Identify which cell holds the provided text, then report its [x, y] central coordinate. 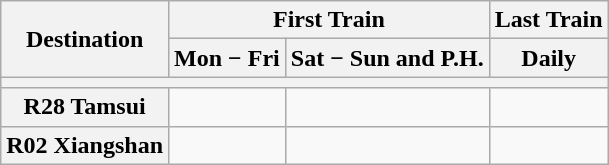
First Train [330, 20]
Mon − Fri [228, 58]
Sat − Sun and P.H. [387, 58]
R02 Xiangshan [85, 145]
R28 Tamsui [85, 107]
Daily [548, 58]
Last Train [548, 20]
Destination [85, 39]
